Search for the cell housing the specified text and yield its [x, y] center coordinate. 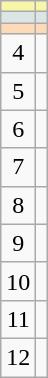
4 [18, 53]
7 [18, 167]
5 [18, 91]
11 [18, 319]
10 [18, 281]
6 [18, 129]
8 [18, 205]
12 [18, 357]
9 [18, 243]
